Return [X, Y] of the center of cell containing provided text 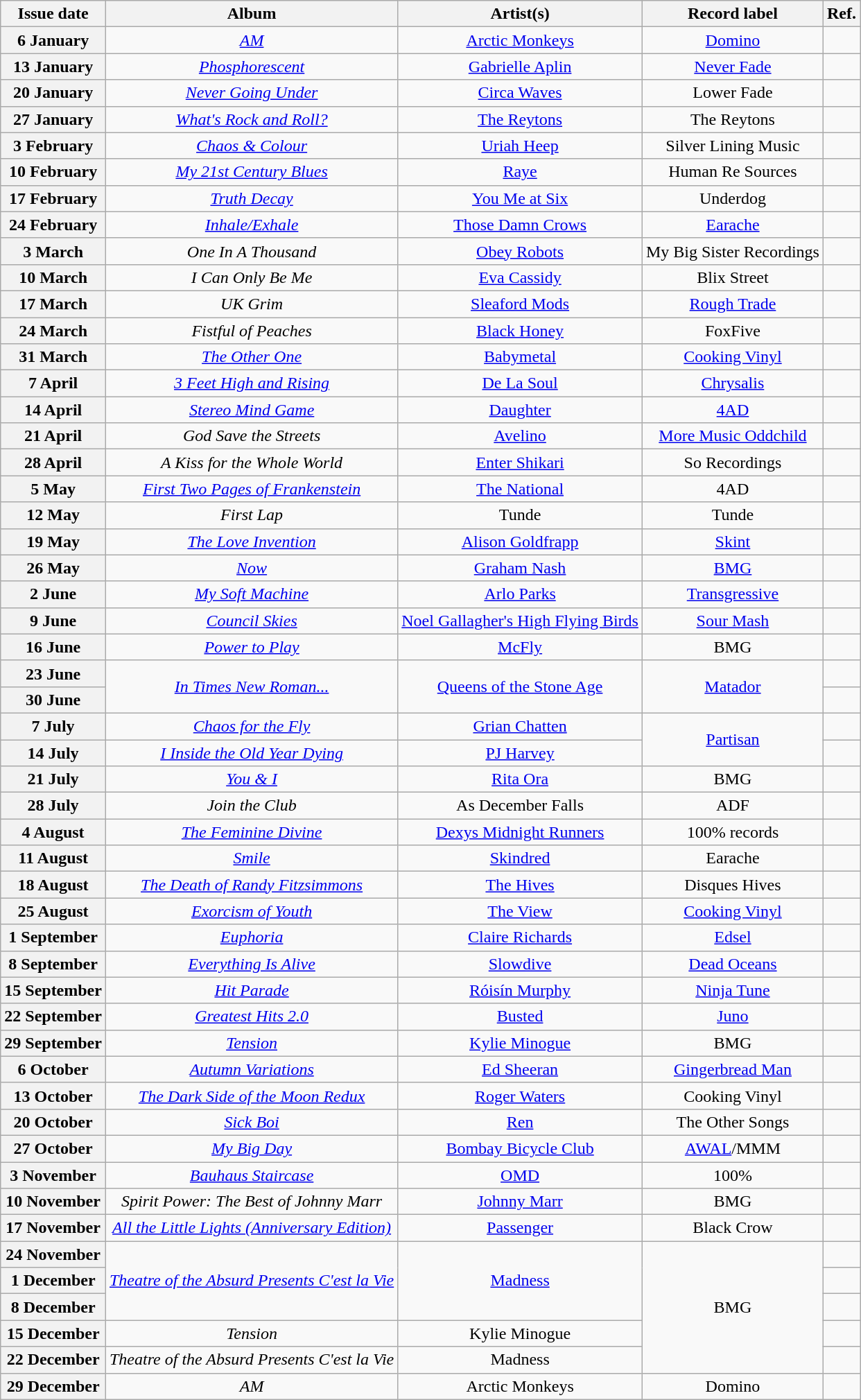
Artist(s) [520, 14]
Sleaford Mods [520, 304]
Sick Boi [251, 1122]
Sour Mash [732, 621]
God Save the Streets [251, 436]
Transgressive [732, 594]
A Kiss for the Whole World [251, 463]
Skindred [520, 858]
Spirit Power: The Best of Johnny Marr [251, 1202]
Graham Nash [520, 568]
29 December [53, 1386]
Raye [520, 172]
Gingerbread Man [732, 1069]
Bauhaus Staircase [251, 1175]
Queens of the Stone Age [520, 686]
16 June [53, 647]
100% records [732, 832]
In Times New Roman... [251, 686]
3 March [53, 251]
Issue date [53, 14]
24 February [53, 225]
9 June [53, 621]
So Recordings [732, 463]
Ninja Tune [732, 990]
15 September [53, 990]
6 January [53, 40]
Daughter [520, 410]
Slowdive [520, 964]
Johnny Marr [520, 1202]
Truth Decay [251, 198]
Disques Hives [732, 885]
Greatest Hits 2.0 [251, 1017]
Rita Ora [520, 779]
Passenger [520, 1228]
The Death of Randy Fitzsimmons [251, 885]
UK Grim [251, 304]
Gabrielle Aplin [520, 67]
23 June [53, 673]
26 May [53, 568]
Council Skies [251, 621]
3 November [53, 1175]
17 November [53, 1228]
McFly [520, 647]
You Me at Six [520, 198]
11 August [53, 858]
Matador [732, 686]
19 May [53, 542]
13 October [53, 1096]
Busted [520, 1017]
Roger Waters [520, 1096]
14 April [53, 410]
Bombay Bicycle Club [520, 1148]
28 July [53, 806]
13 January [53, 67]
FoxFive [732, 331]
Circa Waves [520, 93]
2 June [53, 594]
Those Damn Crows [520, 225]
Euphoria [251, 937]
Hit Parade [251, 990]
Join the Club [251, 806]
Black Honey [520, 331]
Blix Street [732, 277]
27 October [53, 1148]
More Music Oddchild [732, 436]
25 August [53, 911]
Dead Oceans [732, 964]
Smile [251, 858]
29 September [53, 1043]
Eva Cassidy [520, 277]
22 September [53, 1017]
As December Falls [520, 806]
Now [251, 568]
Stereo Mind Game [251, 410]
Human Re Sources [732, 172]
First Lap [251, 515]
21 April [53, 436]
Ed Sheeran [520, 1069]
4 August [53, 832]
8 December [53, 1307]
8 September [53, 964]
17 March [53, 304]
Grian Chatten [520, 726]
Partisan [732, 739]
I Can Only Be Me [251, 277]
Silver Lining Music [732, 146]
De La Soul [520, 383]
Dexys Midnight Runners [520, 832]
18 August [53, 885]
My Big Sister Recordings [732, 251]
The Hives [520, 885]
Chrysalis [732, 383]
Skint [732, 542]
Claire Richards [520, 937]
My Soft Machine [251, 594]
10 February [53, 172]
Chaos & Colour [251, 146]
100% [732, 1175]
First Two Pages of Frankenstein [251, 489]
1 September [53, 937]
31 March [53, 357]
Exorcism of Youth [251, 911]
Arlo Parks [520, 594]
Never Going Under [251, 93]
Fistful of Peaches [251, 331]
I Inside the Old Year Dying [251, 752]
The Other Songs [732, 1122]
One In A Thousand [251, 251]
Enter Shikari [520, 463]
Autumn Variations [251, 1069]
Phosphorescent [251, 67]
ADF [732, 806]
22 December [53, 1360]
You & I [251, 779]
The View [520, 911]
1 December [53, 1281]
28 April [53, 463]
17 February [53, 198]
20 January [53, 93]
24 November [53, 1254]
The Love Invention [251, 542]
24 March [53, 331]
6 October [53, 1069]
Rough Trade [732, 304]
PJ Harvey [520, 752]
20 October [53, 1122]
Inhale/Exhale [251, 225]
The Feminine Divine [251, 832]
My 21st Century Blues [251, 172]
Never Fade [732, 67]
Underdog [732, 198]
Power to Play [251, 647]
10 November [53, 1202]
Chaos for the Fly [251, 726]
Babymetal [520, 357]
Obey Robots [520, 251]
21 July [53, 779]
My Big Day [251, 1148]
Album [251, 14]
15 December [53, 1333]
Alison Goldfrapp [520, 542]
12 May [53, 515]
The National [520, 489]
7 April [53, 383]
Black Crow [732, 1228]
What's Rock and Roll? [251, 119]
AWAL/MMM [732, 1148]
Avelino [520, 436]
Record label [732, 14]
The Other One [251, 357]
Lower Fade [732, 93]
All the Little Lights (Anniversary Edition) [251, 1228]
Uriah Heep [520, 146]
10 March [53, 277]
Juno [732, 1017]
The Dark Side of the Moon Redux [251, 1096]
30 June [53, 700]
Róisín Murphy [520, 990]
OMD [520, 1175]
Ref. [842, 14]
Noel Gallagher's High Flying Birds [520, 621]
14 July [53, 752]
3 February [53, 146]
3 Feet High and Rising [251, 383]
Everything Is Alive [251, 964]
Edsel [732, 937]
Ren [520, 1122]
7 July [53, 726]
5 May [53, 489]
27 January [53, 119]
